Extract the (x, y) coordinate from the center of the cell holding the provided text.  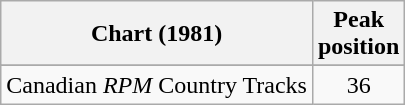
Peakposition (358, 34)
36 (358, 85)
Canadian RPM Country Tracks (157, 85)
Chart (1981) (157, 34)
